Output the [x, y] coordinate of the center of the cell containing the given text.  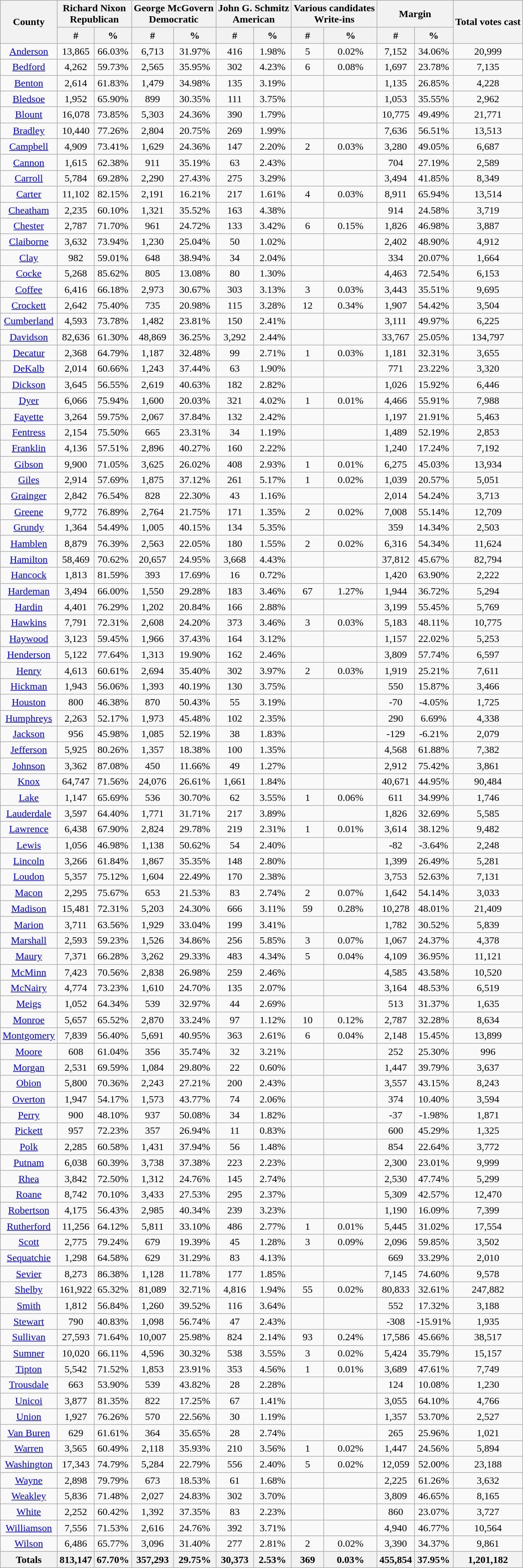
7,556 [76, 1528]
24.70% [194, 988]
133 [235, 226]
-1.98% [434, 1115]
321 [235, 400]
1,929 [153, 924]
60.58% [113, 1147]
40.15% [194, 528]
16,078 [76, 115]
735 [153, 305]
Morgan [29, 1067]
20.03% [194, 400]
5,836 [76, 1496]
7,749 [488, 1369]
4,338 [488, 718]
11,121 [488, 956]
5,183 [395, 623]
3,719 [488, 210]
223 [235, 1163]
75.50% [113, 432]
2.04% [273, 258]
48.01% [434, 909]
1.55% [273, 544]
9,772 [76, 512]
1,600 [153, 400]
Jackson [29, 734]
3.11% [273, 909]
Pickett [29, 1131]
48.10% [113, 1115]
64.58% [113, 1258]
116 [235, 1306]
148 [235, 861]
4,774 [76, 988]
-129 [395, 734]
4,585 [395, 972]
4.02% [273, 400]
5,253 [488, 639]
37.12% [194, 480]
59.73% [113, 67]
59 [308, 909]
39.52% [194, 1306]
72.54% [434, 274]
32.69% [434, 813]
2,191 [153, 194]
36.72% [434, 591]
5,691 [153, 1036]
Blount [29, 115]
130 [235, 686]
4,568 [395, 750]
Macon [29, 893]
3,625 [153, 464]
30.70% [194, 798]
2,248 [488, 845]
Rhea [29, 1178]
2,614 [76, 83]
54.42% [434, 305]
Margin [415, 14]
64.79% [113, 353]
16.21% [194, 194]
2,530 [395, 1178]
132 [235, 416]
Marion [29, 924]
76.26% [113, 1417]
7,611 [488, 670]
20.75% [194, 131]
17.25% [194, 1401]
61.83% [113, 83]
552 [395, 1306]
822 [153, 1401]
Various candidatesWrite-ins [334, 14]
5,925 [76, 750]
4 [308, 194]
10.40% [434, 1099]
1,661 [235, 782]
Total votes cast [488, 22]
32.97% [194, 1004]
5,281 [488, 861]
29.80% [194, 1067]
1,260 [153, 1306]
45.66% [434, 1337]
64,747 [76, 782]
33.29% [434, 1258]
3.28% [273, 305]
860 [395, 1512]
Carter [29, 194]
14.34% [434, 528]
73.78% [113, 321]
9,578 [488, 1274]
47.74% [434, 1178]
40.19% [194, 686]
1,364 [76, 528]
65.94% [434, 194]
2.93% [273, 464]
7,988 [488, 400]
40.83% [113, 1321]
56.43% [113, 1210]
-82 [395, 845]
Perry [29, 1115]
73.23% [113, 988]
1,550 [153, 591]
556 [235, 1464]
1.99% [273, 131]
52.17% [113, 718]
31.71% [194, 813]
1,952 [76, 99]
2.20% [273, 146]
Totals [29, 1560]
-3.64% [434, 845]
10,564 [488, 1528]
79.24% [113, 1242]
77.26% [113, 131]
177 [235, 1274]
Greene [29, 512]
22.64% [434, 1147]
45 [235, 1242]
10,020 [76, 1353]
1,243 [153, 369]
486 [235, 1226]
3.29% [273, 178]
275 [235, 178]
-308 [395, 1321]
295 [235, 1194]
3,096 [153, 1544]
199 [235, 924]
2.81% [273, 1544]
Giles [29, 480]
277 [235, 1544]
Humphreys [29, 718]
2.77% [273, 1226]
373 [235, 623]
1,629 [153, 146]
1,615 [76, 162]
2,527 [488, 1417]
43.58% [434, 972]
97 [235, 1020]
3,123 [76, 639]
69.59% [113, 1067]
3,390 [395, 1544]
15.45% [434, 1036]
1,610 [153, 988]
31.37% [434, 1004]
2.38% [273, 877]
256 [235, 940]
Crockett [29, 305]
2,118 [153, 1448]
17,343 [76, 1464]
13,514 [488, 194]
White [29, 1512]
Montgomery [29, 1036]
23.31% [194, 432]
2.41% [273, 321]
37.95% [434, 1560]
30.35% [194, 99]
85.62% [113, 274]
Richard NixonRepublican [94, 14]
48.90% [434, 242]
4,613 [76, 670]
56.55% [113, 385]
56.84% [113, 1306]
3.56% [273, 1448]
35.40% [194, 670]
538 [235, 1353]
1.90% [273, 369]
79.79% [113, 1480]
134 [235, 528]
180 [235, 544]
102 [235, 718]
8,243 [488, 1083]
3,264 [76, 416]
38,517 [488, 1337]
Henderson [29, 654]
2,764 [153, 512]
10 [308, 1020]
0.15% [351, 226]
3,199 [395, 607]
73.41% [113, 146]
Lincoln [29, 861]
73.94% [113, 242]
9,999 [488, 1163]
4.38% [273, 210]
-37 [395, 1115]
4,766 [488, 1401]
2,914 [76, 480]
704 [395, 162]
2,290 [153, 178]
1,053 [395, 99]
66.11% [113, 1353]
2,252 [76, 1512]
Johnson [29, 766]
1,526 [153, 940]
1,298 [76, 1258]
392 [235, 1528]
26.85% [434, 83]
72.23% [113, 1131]
26.49% [434, 861]
70.62% [113, 559]
43 [235, 496]
1.12% [273, 1020]
5,357 [76, 877]
11.66% [194, 766]
7,423 [76, 972]
6,416 [76, 289]
0.09% [351, 1242]
39.79% [434, 1067]
DeKalb [29, 369]
66.03% [113, 51]
665 [153, 432]
6,275 [395, 464]
Williamson [29, 1528]
1,871 [488, 1115]
35.65% [194, 1432]
1,875 [153, 480]
18.53% [194, 1480]
20,657 [153, 559]
22.30% [194, 496]
19.39% [194, 1242]
Moore [29, 1052]
Madison [29, 909]
35.55% [434, 99]
53.90% [113, 1385]
1.41% [273, 1401]
13,513 [488, 131]
3.13% [273, 289]
12 [308, 305]
669 [395, 1258]
32.48% [194, 353]
11,624 [488, 544]
50.62% [194, 845]
10,440 [76, 131]
66.00% [113, 591]
9,861 [488, 1544]
26.61% [194, 782]
1,642 [395, 893]
80 [235, 274]
3.64% [273, 1306]
Bledsoe [29, 99]
Stewart [29, 1321]
20,999 [488, 51]
9,900 [76, 464]
5,463 [488, 416]
1,197 [395, 416]
18.38% [194, 750]
24.20% [194, 623]
Jefferson [29, 750]
22.05% [194, 544]
60.49% [113, 1448]
956 [76, 734]
3,877 [76, 1401]
37.94% [194, 1147]
673 [153, 1480]
3,362 [76, 766]
2,263 [76, 718]
5,268 [76, 274]
27.43% [194, 178]
Lawrence [29, 829]
600 [395, 1131]
0.12% [351, 1020]
2,148 [395, 1036]
Lauderdale [29, 813]
3,262 [153, 956]
2.53% [273, 1560]
20.07% [434, 258]
3,842 [76, 1178]
50 [235, 242]
2.44% [273, 337]
81.59% [113, 575]
35.93% [194, 1448]
12,059 [395, 1464]
Davidson [29, 337]
3,557 [395, 1083]
Van Buren [29, 1432]
61.88% [434, 750]
393 [153, 575]
11.78% [194, 1274]
Benton [29, 83]
County [29, 22]
261 [235, 480]
4,816 [235, 1290]
99 [235, 353]
6,597 [488, 654]
1,098 [153, 1321]
2.88% [273, 607]
290 [395, 718]
2,222 [488, 575]
5,894 [488, 1448]
Fentress [29, 432]
3,164 [395, 988]
550 [395, 686]
21.91% [434, 416]
1,782 [395, 924]
7,791 [76, 623]
45.48% [194, 718]
Dickson [29, 385]
35.35% [194, 861]
1,392 [153, 1512]
0.60% [273, 1067]
Gibson [29, 464]
Hamblen [29, 544]
1,966 [153, 639]
1,147 [76, 798]
5,294 [488, 591]
22.02% [434, 639]
Chester [29, 226]
43.82% [194, 1385]
41.85% [434, 178]
26.02% [194, 464]
2,027 [153, 1496]
5,299 [488, 1178]
100 [235, 750]
5,445 [395, 1226]
29.78% [194, 829]
8,349 [488, 178]
Union [29, 1417]
1.85% [273, 1274]
3.70% [273, 1496]
31.29% [194, 1258]
6.69% [434, 718]
2.82% [273, 385]
1,325 [488, 1131]
6,446 [488, 385]
38 [235, 734]
Wilson [29, 1544]
1,635 [488, 1004]
Robertson [29, 1210]
Rutherford [29, 1226]
52.63% [434, 877]
9,482 [488, 829]
1,039 [395, 480]
3,443 [395, 289]
60.10% [113, 210]
390 [235, 115]
1,697 [395, 67]
1.98% [273, 51]
6,486 [76, 1544]
Sullivan [29, 1337]
17.69% [194, 575]
2,589 [488, 162]
1.84% [273, 782]
25.21% [434, 670]
60.39% [113, 1163]
6,316 [395, 544]
60.61% [113, 670]
49.05% [434, 146]
899 [153, 99]
828 [153, 496]
771 [395, 369]
23.01% [434, 1163]
37.35% [194, 1512]
Sequatchie [29, 1258]
1.48% [273, 1147]
75.94% [113, 400]
8,634 [488, 1020]
Cheatham [29, 210]
416 [235, 51]
15.87% [434, 686]
1,812 [76, 1306]
45.29% [434, 1131]
64.34% [113, 1004]
32.61% [434, 1290]
5.85% [273, 940]
5,309 [395, 1194]
3,594 [488, 1099]
Trousdale [29, 1385]
2.69% [273, 1004]
4,228 [488, 83]
49.97% [434, 321]
3,668 [235, 559]
61 [235, 1480]
20.98% [194, 305]
29.33% [194, 956]
2,896 [153, 448]
3,861 [488, 766]
Houston [29, 702]
161,922 [76, 1290]
7,145 [395, 1274]
4,175 [76, 1210]
46.77% [434, 1528]
2.14% [273, 1337]
Smith [29, 1306]
59.45% [113, 639]
30.32% [194, 1353]
Hamilton [29, 559]
150 [235, 321]
Bradley [29, 131]
24.58% [434, 210]
23.78% [434, 67]
67.90% [113, 829]
6,038 [76, 1163]
62 [235, 798]
64.10% [434, 1401]
2,295 [76, 893]
115 [235, 305]
2,402 [395, 242]
Sevier [29, 1274]
76.89% [113, 512]
59.85% [434, 1242]
1,138 [153, 845]
3,637 [488, 1067]
124 [395, 1385]
1,313 [153, 654]
54.24% [434, 496]
56.40% [113, 1036]
37.44% [194, 369]
27.21% [194, 1083]
31.97% [194, 51]
357,293 [153, 1560]
0.08% [351, 67]
30.67% [194, 289]
Polk [29, 1147]
54 [235, 845]
61.61% [113, 1432]
2,067 [153, 416]
33.24% [194, 1020]
1.83% [273, 734]
7,192 [488, 448]
252 [395, 1052]
5,203 [153, 909]
11 [235, 1131]
52.00% [434, 1464]
200 [235, 1083]
4,940 [395, 1528]
45.67% [434, 559]
66.18% [113, 289]
2,300 [395, 1163]
50.43% [194, 702]
76.39% [113, 544]
17,554 [488, 1226]
450 [153, 766]
49 [235, 766]
50.08% [194, 1115]
61.30% [113, 337]
30.52% [434, 924]
2,912 [395, 766]
1,973 [153, 718]
2.37% [273, 1194]
648 [153, 258]
80.26% [113, 750]
900 [76, 1115]
25.30% [434, 1052]
61.84% [113, 861]
26.94% [194, 1131]
-4.05% [434, 702]
17,586 [395, 1337]
166 [235, 607]
7,382 [488, 750]
259 [235, 972]
570 [153, 1417]
17.32% [434, 1306]
12,470 [488, 1194]
8,273 [76, 1274]
408 [235, 464]
1,021 [488, 1432]
82.15% [113, 194]
3,887 [488, 226]
20.84% [194, 607]
Obion [29, 1083]
15,481 [76, 909]
John G. SchmitzAmerican [254, 14]
32.71% [194, 1290]
80,833 [395, 1290]
2,973 [153, 289]
34.86% [194, 940]
Scott [29, 1242]
2,824 [153, 829]
1,919 [395, 670]
247,882 [488, 1290]
46.38% [113, 702]
77.64% [113, 654]
21.75% [194, 512]
Anderson [29, 51]
Cocke [29, 274]
183 [235, 591]
3.41% [273, 924]
3.23% [273, 1210]
4,909 [76, 146]
25.96% [434, 1432]
10,007 [153, 1337]
5,303 [153, 115]
1,005 [153, 528]
Henry [29, 670]
27.19% [434, 162]
1.61% [273, 194]
1,135 [395, 83]
1,067 [395, 940]
69.28% [113, 178]
4.43% [273, 559]
Haywood [29, 639]
56.74% [194, 1321]
2,243 [153, 1083]
21,409 [488, 909]
35.79% [434, 1353]
4.34% [273, 956]
7,008 [395, 512]
90,484 [488, 782]
2.07% [273, 988]
36.95% [434, 956]
7,399 [488, 1210]
75.42% [434, 766]
4,401 [76, 607]
35.52% [194, 210]
363 [235, 1036]
10.08% [434, 1385]
663 [76, 1385]
74.79% [113, 1464]
1,746 [488, 798]
2,804 [153, 131]
64.40% [113, 813]
4.13% [273, 1258]
3,504 [488, 305]
54.17% [113, 1099]
3.97% [273, 670]
76.54% [113, 496]
66.28% [113, 956]
McNairy [29, 988]
2,531 [76, 1067]
2,565 [153, 67]
5.35% [273, 528]
2.71% [273, 353]
22.56% [194, 1417]
7,135 [488, 67]
813,147 [76, 1560]
2,838 [153, 972]
5,784 [76, 178]
1.79% [273, 115]
45.98% [113, 734]
4,463 [395, 274]
Roane [29, 1194]
961 [153, 226]
2,503 [488, 528]
Warren [29, 1448]
2.22% [273, 448]
24.37% [434, 940]
-70 [395, 702]
162 [235, 654]
43.77% [194, 1099]
2.35% [273, 718]
3,597 [76, 813]
3,055 [395, 1401]
2,642 [76, 305]
48.11% [434, 623]
359 [395, 528]
1,085 [153, 734]
1.30% [273, 274]
19.90% [194, 654]
Wayne [29, 1480]
171 [235, 512]
147 [235, 146]
Overton [29, 1099]
40.63% [194, 385]
Grainger [29, 496]
2,225 [395, 1480]
31.40% [194, 1544]
3,614 [395, 829]
40.34% [194, 1210]
3,280 [395, 146]
71.70% [113, 226]
6,713 [153, 51]
1,943 [76, 686]
32.28% [434, 1020]
55.91% [434, 400]
239 [235, 1210]
Coffee [29, 289]
914 [395, 210]
1,393 [153, 686]
Washington [29, 1464]
82,636 [76, 337]
35.51% [434, 289]
0.72% [273, 575]
0.06% [351, 798]
2,962 [488, 99]
24.95% [194, 559]
Carroll [29, 178]
22.49% [194, 877]
Monroe [29, 1020]
Claiborne [29, 242]
1,056 [76, 845]
62.38% [113, 162]
6,519 [488, 988]
34.98% [194, 83]
2,010 [488, 1258]
40.27% [194, 448]
1,944 [395, 591]
2.61% [273, 1036]
1,867 [153, 861]
3,033 [488, 893]
824 [235, 1337]
71.48% [113, 1496]
3,292 [235, 337]
6,066 [76, 400]
2,694 [153, 670]
37.84% [194, 416]
3,266 [76, 861]
16 [235, 575]
31.02% [434, 1226]
65.32% [113, 1290]
Campbell [29, 146]
3.42% [273, 226]
71.05% [113, 464]
1,479 [153, 83]
0.24% [351, 1337]
7,152 [395, 51]
61.04% [113, 1052]
87.08% [113, 766]
7,131 [488, 877]
2,096 [395, 1242]
40.95% [194, 1036]
1.68% [273, 1480]
364 [153, 1432]
46.65% [434, 1496]
Putnam [29, 1163]
5,769 [488, 607]
10,520 [488, 972]
2,079 [488, 734]
56 [235, 1147]
10,278 [395, 909]
65.90% [113, 99]
854 [395, 1147]
2.42% [273, 416]
0.34% [351, 305]
35.95% [194, 67]
2,593 [76, 940]
800 [76, 702]
71.53% [113, 1528]
1,813 [76, 575]
5,051 [488, 480]
3,713 [488, 496]
75.12% [113, 877]
3.12% [273, 639]
57.74% [434, 654]
2,368 [76, 353]
4,912 [488, 242]
75.40% [113, 305]
McMinn [29, 972]
8,879 [76, 544]
38.94% [194, 258]
666 [235, 909]
4,136 [76, 448]
59.75% [113, 416]
5,585 [488, 813]
13,934 [488, 464]
67.70% [113, 1560]
Marshall [29, 940]
1.94% [273, 1290]
163 [235, 210]
21,771 [488, 115]
15.92% [434, 385]
164 [235, 639]
679 [153, 1242]
996 [488, 1052]
17.24% [434, 448]
1,604 [153, 877]
3,565 [76, 1448]
75.67% [113, 893]
23.81% [194, 321]
47.61% [434, 1369]
Grundy [29, 528]
7,636 [395, 131]
1,312 [153, 1178]
86.38% [113, 1274]
374 [395, 1099]
27.53% [194, 1194]
937 [153, 1115]
Lewis [29, 845]
56.51% [434, 131]
29.75% [194, 1560]
Hawkins [29, 623]
4,378 [488, 940]
Hardeman [29, 591]
1,664 [488, 258]
455,854 [395, 1560]
6,438 [76, 829]
2,616 [153, 1528]
4.23% [273, 67]
6,153 [488, 274]
13,899 [488, 1036]
2,563 [153, 544]
Hardin [29, 607]
22.79% [194, 1464]
65.77% [113, 1544]
47 [235, 1321]
-6.21% [434, 734]
219 [235, 829]
25.05% [434, 337]
111 [235, 99]
3,772 [488, 1147]
8,911 [395, 194]
26.98% [194, 972]
54.49% [113, 528]
1.82% [273, 1115]
40,671 [395, 782]
37.43% [194, 639]
60.42% [113, 1512]
29.28% [194, 591]
59.23% [113, 940]
1,321 [153, 210]
3,466 [488, 686]
65.69% [113, 798]
13,865 [76, 51]
81,089 [153, 1290]
0.28% [351, 909]
Fayette [29, 416]
5,839 [488, 924]
982 [76, 258]
4,596 [153, 1353]
11,102 [76, 194]
57.69% [113, 480]
3,753 [395, 877]
1,084 [153, 1067]
1,399 [395, 861]
4.56% [273, 1369]
Cumberland [29, 321]
6,225 [488, 321]
Knox [29, 782]
4,109 [395, 956]
82,794 [488, 559]
2,608 [153, 623]
1,420 [395, 575]
8,165 [488, 1496]
5,800 [76, 1083]
2.28% [273, 1385]
33,767 [395, 337]
44 [235, 1004]
13.08% [194, 274]
356 [153, 1052]
81.35% [113, 1401]
2,154 [76, 432]
58,469 [76, 559]
5,811 [153, 1226]
Hancock [29, 575]
23.22% [434, 369]
2,898 [76, 1480]
-15.91% [434, 1321]
5.17% [273, 480]
71.52% [113, 1369]
1.28% [273, 1242]
74.60% [434, 1274]
3,111 [395, 321]
2,619 [153, 385]
5,424 [395, 1353]
24.83% [194, 1496]
48.53% [434, 988]
7,839 [76, 1036]
25.04% [194, 242]
11,256 [76, 1226]
5,122 [76, 654]
5,542 [76, 1369]
74 [235, 1099]
1,927 [76, 1417]
1,489 [395, 432]
Weakley [29, 1496]
61.26% [434, 1480]
608 [76, 1052]
70.56% [113, 972]
265 [395, 1432]
3,502 [488, 1242]
71.64% [113, 1337]
357 [153, 1131]
45.03% [434, 464]
Meigs [29, 1004]
2,853 [488, 432]
2.80% [273, 861]
1,052 [76, 1004]
George McGovernDemocratic [173, 14]
34.06% [434, 51]
Cannon [29, 162]
49.49% [434, 115]
790 [76, 1321]
5,284 [153, 1464]
48,869 [153, 337]
210 [235, 1448]
36.25% [194, 337]
34.99% [434, 798]
42.57% [434, 1194]
3.21% [273, 1052]
Decatur [29, 353]
0.83% [273, 1131]
70.36% [113, 1083]
7,371 [76, 956]
35.74% [194, 1052]
30 [235, 1417]
59.01% [113, 258]
2,870 [153, 1020]
23.91% [194, 1369]
32.31% [434, 353]
5,657 [76, 1020]
25.98% [194, 1337]
76.29% [113, 607]
369 [308, 1560]
3.71% [273, 1528]
30,373 [235, 1560]
3,655 [488, 353]
53.70% [434, 1417]
8,742 [76, 1194]
1,240 [395, 448]
182 [235, 385]
1,935 [488, 1321]
957 [76, 1131]
73.85% [113, 115]
483 [235, 956]
54.14% [434, 893]
353 [235, 1369]
55.14% [434, 512]
54.34% [434, 544]
65.52% [113, 1020]
Sumner [29, 1353]
93 [308, 1337]
1,201,182 [488, 1560]
1,482 [153, 321]
63.56% [113, 924]
134,797 [488, 337]
2,985 [153, 1210]
35.19% [194, 162]
Unicoi [29, 1401]
3,689 [395, 1369]
2,775 [76, 1242]
513 [395, 1004]
3,188 [488, 1306]
9,695 [488, 289]
2.31% [273, 829]
1,128 [153, 1274]
1,573 [153, 1099]
2,842 [76, 496]
1,853 [153, 1369]
23,188 [488, 1464]
20.57% [434, 480]
Shelby [29, 1290]
805 [153, 274]
1,190 [395, 1210]
1,181 [395, 353]
37,812 [395, 559]
3,727 [488, 1512]
2,285 [76, 1147]
303 [235, 289]
16.09% [434, 1210]
15,157 [488, 1353]
653 [153, 893]
63.90% [434, 575]
Lake [29, 798]
4,466 [395, 400]
536 [153, 798]
Maury [29, 956]
32 [235, 1052]
1,157 [395, 639]
24.56% [434, 1448]
33.10% [194, 1226]
56.06% [113, 686]
38.12% [434, 829]
334 [395, 258]
72.50% [113, 1178]
6,687 [488, 146]
1,202 [153, 607]
911 [153, 162]
1,725 [488, 702]
4,262 [76, 67]
22 [235, 1067]
64.12% [113, 1226]
2.06% [273, 1099]
37.38% [194, 1163]
Bedford [29, 67]
269 [235, 131]
70.10% [113, 1194]
1,431 [153, 1147]
3,738 [153, 1163]
3.89% [273, 813]
Dyer [29, 400]
1,771 [153, 813]
27,593 [76, 1337]
170 [235, 877]
Hickman [29, 686]
24,076 [153, 782]
21.53% [194, 893]
43.15% [434, 1083]
3,433 [153, 1194]
4,593 [76, 321]
1,907 [395, 305]
3,711 [76, 924]
24.30% [194, 909]
Loudon [29, 877]
Tipton [29, 1369]
160 [235, 448]
145 [235, 1178]
55.45% [434, 607]
611 [395, 798]
Clay [29, 258]
3,645 [76, 385]
3,320 [488, 369]
33.04% [194, 924]
870 [153, 702]
44.95% [434, 782]
1,187 [153, 353]
71.56% [113, 782]
57.51% [113, 448]
34.37% [434, 1544]
60.66% [113, 369]
2,235 [76, 210]
1.16% [273, 496]
Franklin [29, 448]
1.02% [273, 242]
1,026 [395, 385]
23.07% [434, 1512]
12,709 [488, 512]
24.72% [194, 226]
1,947 [76, 1099]
